Pinpoint the cell where the given text exists, returning its (x, y) midpoint coordinate. 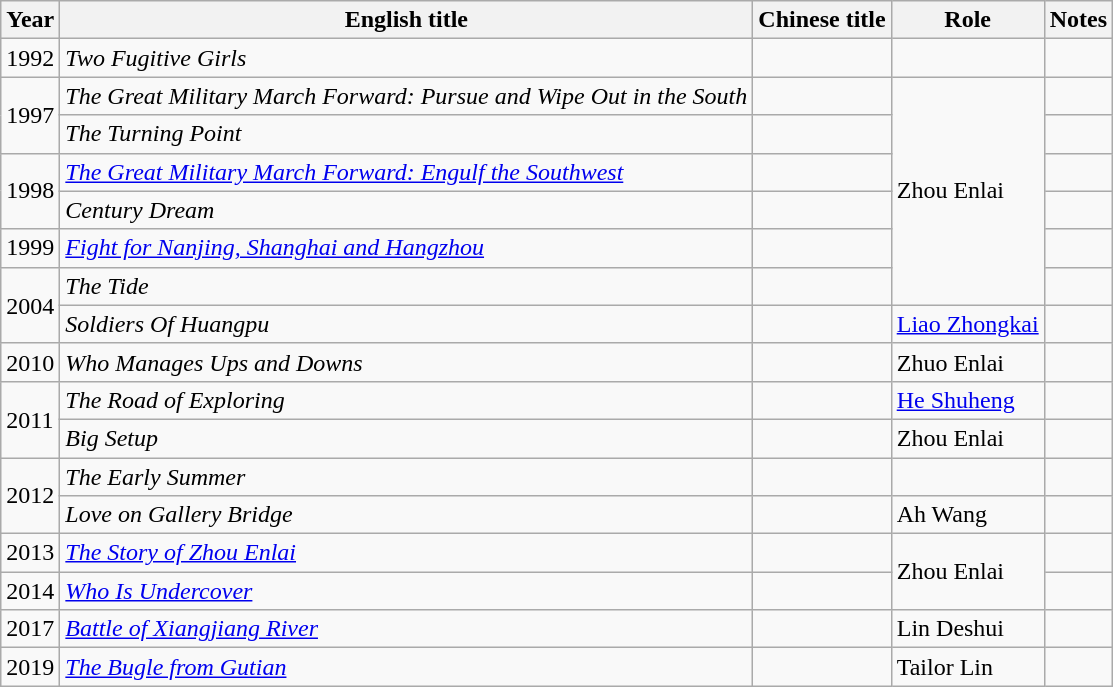
The Road of Exploring (406, 400)
2010 (30, 362)
Year (30, 20)
He Shuheng (968, 400)
Liao Zhongkai (968, 324)
Big Setup (406, 438)
The Turning Point (406, 134)
The Tide (406, 286)
1998 (30, 191)
2011 (30, 419)
Two Fugitive Girls (406, 58)
The Story of Zhou Enlai (406, 553)
1992 (30, 58)
English title (406, 20)
The Bugle from Gutian (406, 667)
Lin Deshui (968, 629)
2013 (30, 553)
Role (968, 20)
Battle of Xiangjiang River (406, 629)
2012 (30, 496)
Soldiers Of Huangpu (406, 324)
1999 (30, 248)
The Great Military March Forward: Pursue and Wipe Out in the South (406, 96)
2004 (30, 305)
2019 (30, 667)
The Early Summer (406, 477)
1997 (30, 115)
2014 (30, 591)
Love on Gallery Bridge (406, 515)
Notes (1078, 20)
Chinese title (822, 20)
Who Is Undercover (406, 591)
Tailor Lin (968, 667)
2017 (30, 629)
Fight for Nanjing, Shanghai and Hangzhou (406, 248)
Century Dream (406, 210)
Zhuo Enlai (968, 362)
Who Manages Ups and Downs (406, 362)
The Great Military March Forward: Engulf the Southwest (406, 172)
Ah Wang (968, 515)
